Identify which cell holds the provided text, then report its [X, Y] central coordinate. 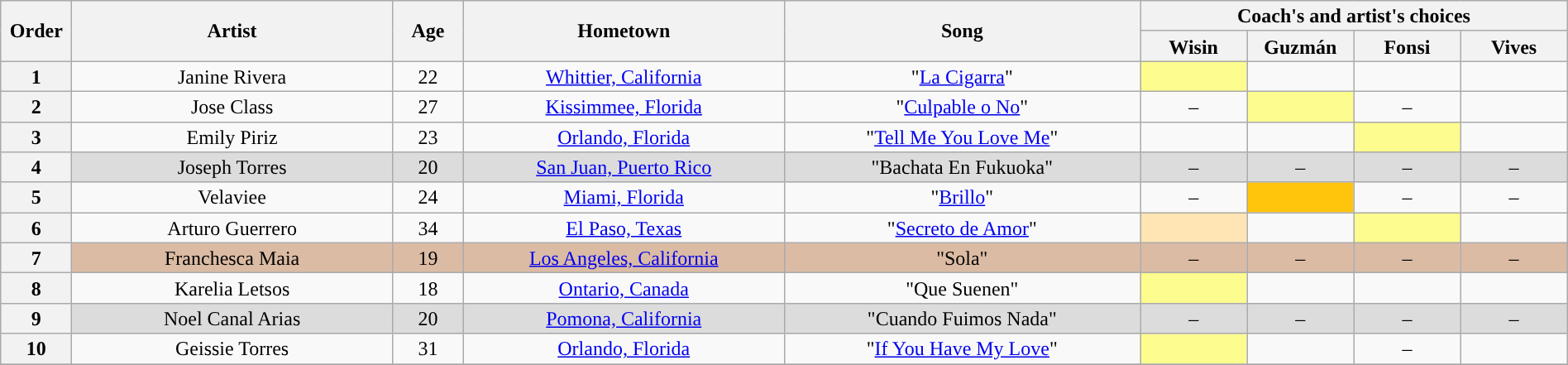
18 [428, 288]
Emily Piriz [232, 137]
23 [428, 137]
19 [428, 258]
Pomona, California [624, 318]
Vives [1513, 46]
24 [428, 197]
5 [36, 197]
Noel Canal Arias [232, 318]
8 [36, 288]
Hometown [624, 31]
Fonsi [1408, 46]
Janine Rivera [232, 76]
Velaviee [232, 197]
7 [36, 258]
Jose Class [232, 106]
27 [428, 106]
Geissie Torres [232, 349]
"Sola" [963, 258]
34 [428, 228]
El Paso, Texas [624, 228]
Coach's and artist's choices [1355, 17]
Los Angeles, California [624, 258]
1 [36, 76]
9 [36, 318]
"Brillo" [963, 197]
22 [428, 76]
Song [963, 31]
Guzmán [1300, 46]
10 [36, 349]
"La Cigarra" [963, 76]
"Tell Me You Love Me" [963, 137]
"Cuando Fuimos Nada" [963, 318]
31 [428, 349]
6 [36, 228]
3 [36, 137]
Artist [232, 31]
Franchesca Maia [232, 258]
Ontario, Canada [624, 288]
"Secreto de Amor" [963, 228]
"Bachata En Fukuoka" [963, 167]
Order [36, 31]
Arturo Guerrero [232, 228]
Wisin [1194, 46]
Joseph Torres [232, 167]
Age [428, 31]
Karelia Letsos [232, 288]
4 [36, 167]
"If You Have My Love" [963, 349]
2 [36, 106]
"Culpable o No" [963, 106]
San Juan, Puerto Rico [624, 167]
Kissimmee, Florida [624, 106]
Whittier, California [624, 76]
"Que Suenen" [963, 288]
Miami, Florida [624, 197]
